Find where the given text appears and provide that cell's center as [X, Y] coordinate. 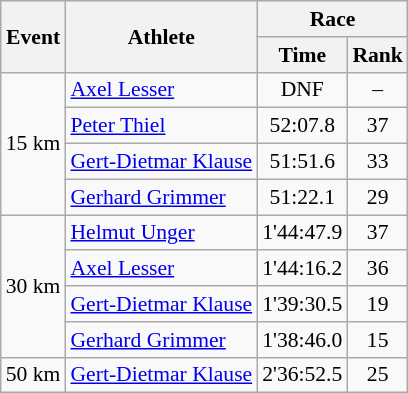
– [378, 90]
1'44:47.9 [302, 233]
Peter Thiel [161, 126]
1'39:30.5 [302, 304]
1'44:16.2 [302, 269]
Rank [378, 55]
Athlete [161, 36]
Helmut Unger [161, 233]
2'36:52.5 [302, 375]
Time [302, 55]
19 [378, 304]
1'38:46.0 [302, 340]
29 [378, 197]
15 km [34, 143]
Event [34, 36]
52:07.8 [302, 126]
30 km [34, 286]
51:22.1 [302, 197]
Race [332, 19]
15 [378, 340]
36 [378, 269]
33 [378, 162]
51:51.6 [302, 162]
25 [378, 375]
DNF [302, 90]
50 km [34, 375]
